Return the (x, y) coordinate for the center point of the cell that contains the specified text.  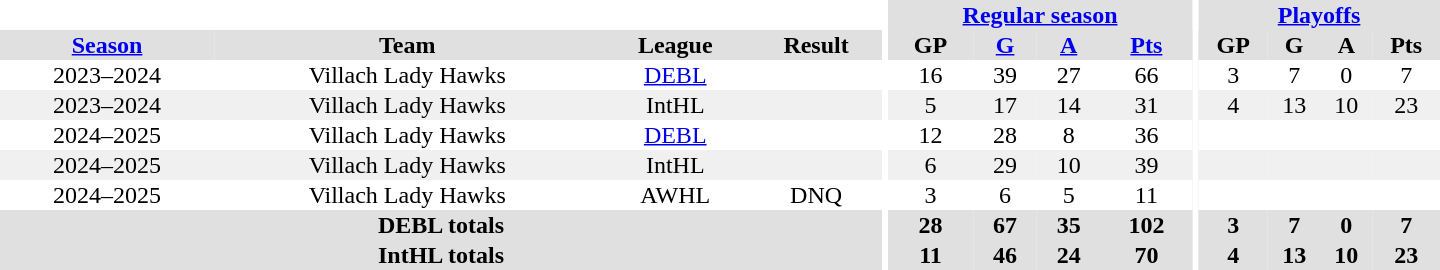
AWHL (675, 195)
46 (1005, 255)
8 (1069, 135)
DNQ (816, 195)
DEBL totals (441, 225)
Season (107, 45)
36 (1146, 135)
24 (1069, 255)
67 (1005, 225)
16 (931, 75)
29 (1005, 165)
12 (931, 135)
17 (1005, 105)
IntHL totals (441, 255)
70 (1146, 255)
102 (1146, 225)
Playoffs (1319, 15)
14 (1069, 105)
31 (1146, 105)
66 (1146, 75)
League (675, 45)
Result (816, 45)
Regular season (1040, 15)
35 (1069, 225)
27 (1069, 75)
Team (407, 45)
